Identify which cell holds the provided text, then report its (x, y) central coordinate. 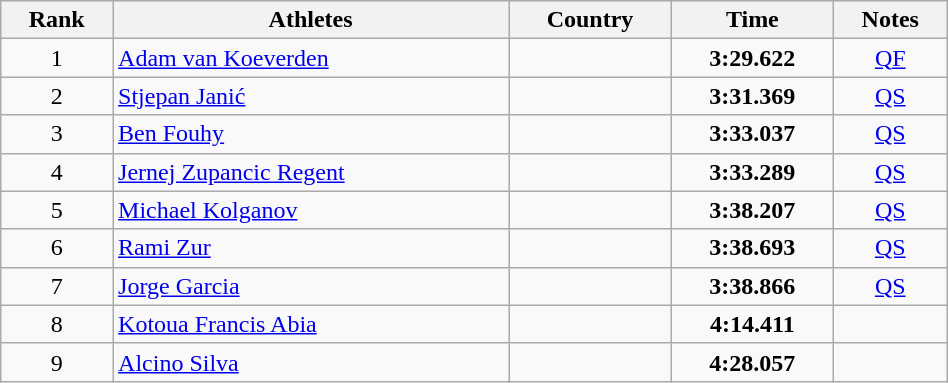
4:28.057 (752, 362)
Rami Zur (311, 248)
3:38.207 (752, 210)
Time (752, 20)
5 (57, 210)
3:31.369 (752, 96)
4 (57, 172)
3:29.622 (752, 58)
3:33.289 (752, 172)
Kotoua Francis Abia (311, 324)
Country (590, 20)
Alcino Silva (311, 362)
Stjepan Janić (311, 96)
1 (57, 58)
3:33.037 (752, 134)
3 (57, 134)
3:38.866 (752, 286)
Adam van Koeverden (311, 58)
3:38.693 (752, 248)
6 (57, 248)
9 (57, 362)
Rank (57, 20)
Notes (890, 20)
Athletes (311, 20)
Jernej Zupancic Regent (311, 172)
2 (57, 96)
Jorge Garcia (311, 286)
4:14.411 (752, 324)
Michael Kolganov (311, 210)
8 (57, 324)
Ben Fouhy (311, 134)
QF (890, 58)
7 (57, 286)
